Output the (x, y) coordinate of the center of the cell containing the given text.  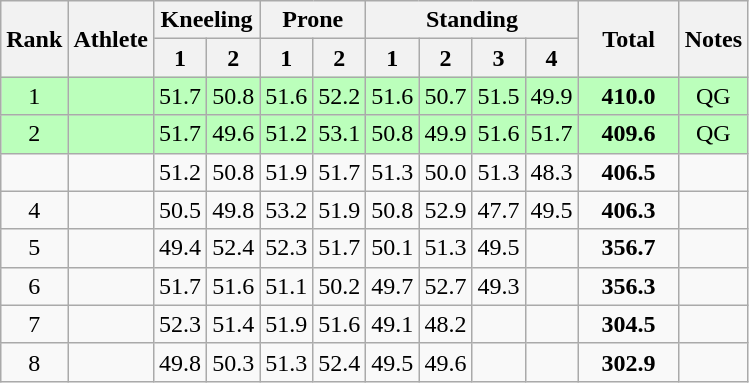
49.4 (180, 248)
52.7 (446, 286)
406.5 (628, 172)
Kneeling (207, 20)
Rank (34, 39)
5 (34, 248)
409.6 (628, 134)
406.3 (628, 210)
356.3 (628, 286)
50.0 (446, 172)
49.1 (392, 324)
51.4 (234, 324)
Notes (713, 39)
7 (34, 324)
8 (34, 362)
53.2 (286, 210)
47.7 (498, 210)
6 (34, 286)
53.1 (340, 134)
48.3 (552, 172)
3 (498, 58)
48.2 (446, 324)
52.2 (340, 96)
50.1 (392, 248)
51.1 (286, 286)
50.2 (340, 286)
50.3 (234, 362)
Total (628, 39)
51.5 (498, 96)
49.7 (392, 286)
302.9 (628, 362)
52.9 (446, 210)
356.7 (628, 248)
Prone (313, 20)
Athlete (111, 39)
410.0 (628, 96)
50.5 (180, 210)
Standing (472, 20)
304.5 (628, 324)
50.7 (446, 96)
49.3 (498, 286)
